Detect which cell encompasses the target text, then output its (x, y) center coordinate. 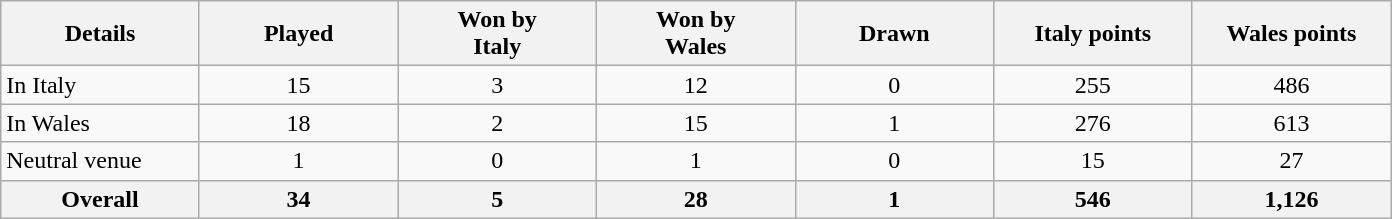
Details (100, 34)
486 (1292, 85)
Wales points (1292, 34)
Italy points (1094, 34)
28 (696, 199)
Neutral venue (100, 161)
3 (498, 85)
Won byWales (696, 34)
Overall (100, 199)
27 (1292, 161)
546 (1094, 199)
276 (1094, 123)
5 (498, 199)
Played (298, 34)
12 (696, 85)
In Wales (100, 123)
Won byItaly (498, 34)
1,126 (1292, 199)
255 (1094, 85)
2 (498, 123)
34 (298, 199)
Drawn (894, 34)
18 (298, 123)
In Italy (100, 85)
613 (1292, 123)
